From the cell containing the given text, extract its center point as (X, Y) coordinate. 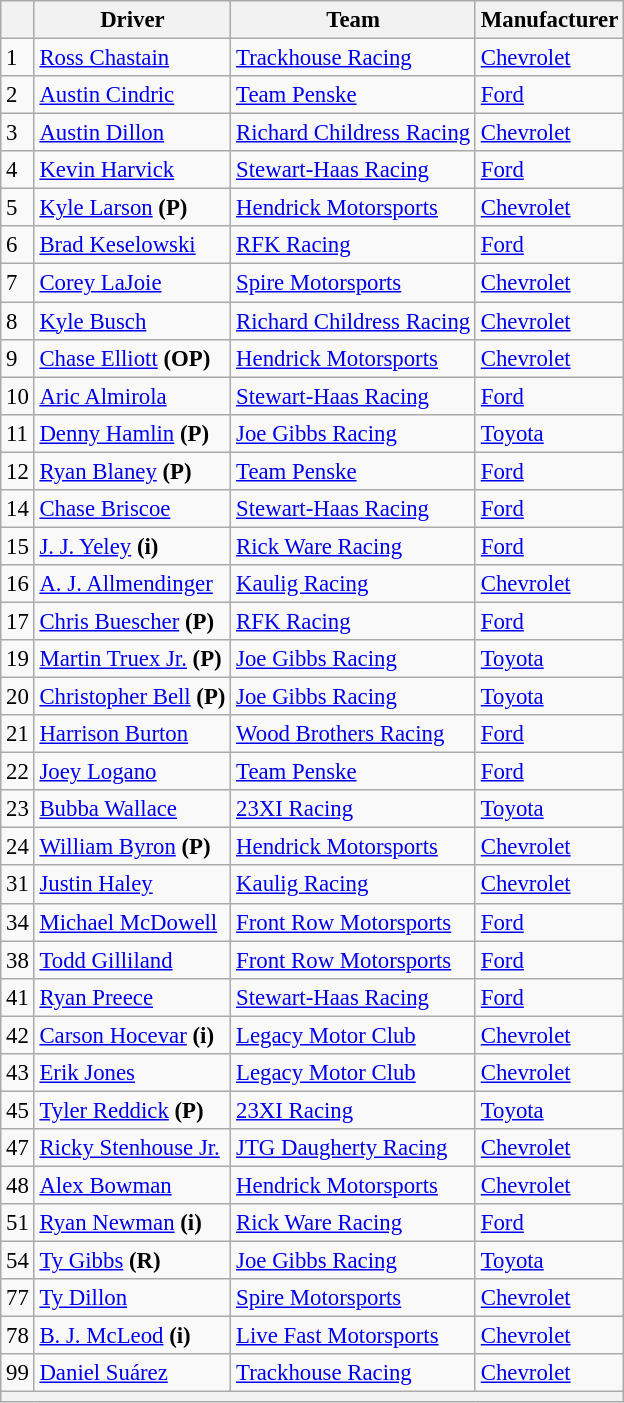
38 (18, 960)
Chase Elliott (OP) (132, 358)
Austin Dillon (132, 133)
Chris Buescher (P) (132, 621)
Bubba Wallace (132, 809)
JTG Daugherty Racing (354, 1148)
22 (18, 772)
31 (18, 885)
19 (18, 659)
Kyle Larson (P) (132, 208)
5 (18, 208)
15 (18, 546)
16 (18, 584)
8 (18, 321)
Manufacturer (549, 20)
Christopher Bell (P) (132, 697)
Live Fast Motorsports (354, 1336)
54 (18, 1261)
Justin Haley (132, 885)
34 (18, 922)
J. J. Yeley (i) (132, 546)
45 (18, 1110)
51 (18, 1223)
21 (18, 734)
Kyle Busch (132, 321)
77 (18, 1298)
20 (18, 697)
Daniel Suárez (132, 1373)
Joey Logano (132, 772)
Ty Gibbs (R) (132, 1261)
William Byron (P) (132, 847)
Tyler Reddick (P) (132, 1110)
10 (18, 396)
A. J. Allmendinger (132, 584)
Martin Truex Jr. (P) (132, 659)
47 (18, 1148)
Ross Chastain (132, 58)
Erik Jones (132, 1073)
24 (18, 847)
Austin Cindric (132, 95)
Corey LaJoie (132, 283)
Kevin Harvick (132, 170)
Alex Bowman (132, 1185)
Wood Brothers Racing (354, 734)
Ricky Stenhouse Jr. (132, 1148)
1 (18, 58)
Denny Hamlin (P) (132, 433)
48 (18, 1185)
Harrison Burton (132, 734)
7 (18, 283)
41 (18, 997)
Driver (132, 20)
Ryan Newman (i) (132, 1223)
43 (18, 1073)
Brad Keselowski (132, 245)
Michael McDowell (132, 922)
17 (18, 621)
9 (18, 358)
23 (18, 809)
Ryan Blaney (P) (132, 471)
Ty Dillon (132, 1298)
42 (18, 1035)
11 (18, 433)
78 (18, 1336)
Team (354, 20)
2 (18, 95)
Aric Almirola (132, 396)
4 (18, 170)
B. J. McLeod (i) (132, 1336)
Todd Gilliland (132, 960)
14 (18, 509)
Carson Hocevar (i) (132, 1035)
Chase Briscoe (132, 509)
12 (18, 471)
99 (18, 1373)
6 (18, 245)
3 (18, 133)
Ryan Preece (132, 997)
